Find where the given text appears and provide that cell's center as (x, y) coordinate. 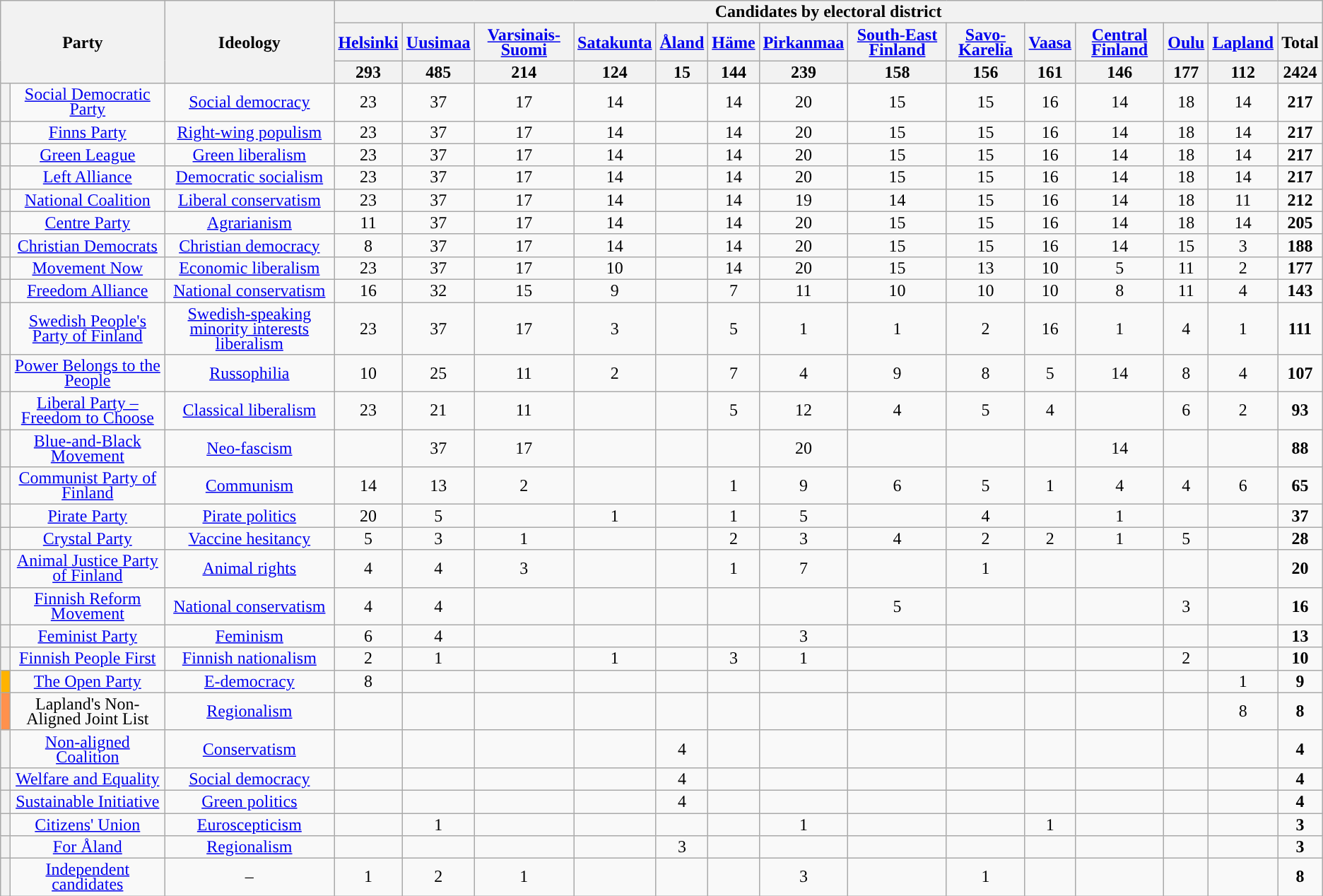
Green politics (249, 801)
Liberal Party – Freedom to Choose (88, 411)
Democratic socialism (249, 177)
Finnish Reform Movement (88, 606)
143 (1300, 290)
Häme (734, 42)
– (249, 878)
Independent candidates (88, 878)
Christian Democrats (88, 245)
Blue-and-Black Movement (88, 448)
2424 (1300, 72)
158 (898, 72)
Citizens' Union (88, 824)
Sustainable Initiative (88, 801)
144 (734, 72)
Feminism (249, 636)
Finnish nationalism (249, 659)
Green liberalism (249, 155)
239 (804, 72)
Oulu (1186, 42)
Euroscepticism (249, 824)
Vaccine hesitancy (249, 538)
Communist Party of Finland (88, 486)
Movement Now (88, 268)
Animal Justice Party of Finland (88, 568)
Classical liberalism (249, 411)
Social Democratic Party (88, 102)
146 (1119, 72)
Åland (682, 42)
32 (438, 290)
Pirkanmaa (804, 42)
Neo-fascism (249, 448)
Communism (249, 486)
214 (524, 72)
Russophilia (249, 373)
Animal rights (249, 568)
E-democracy (249, 681)
Savo-Karelia (985, 42)
Christian democracy (249, 245)
Finnish People First (88, 659)
Helsinki (368, 42)
Candidates by electoral district (828, 12)
485 (438, 72)
Central Finland (1119, 42)
National Coalition (88, 200)
21 (438, 411)
Crystal Party (88, 538)
Freedom Alliance (88, 290)
Finns Party (88, 132)
Economic liberalism (249, 268)
The Open Party (88, 681)
Pirate politics (249, 516)
25 (438, 373)
188 (1300, 245)
65 (1300, 486)
Varsinais-Suomi (524, 42)
112 (1243, 72)
Total (1300, 42)
93 (1300, 411)
Conservatism (249, 749)
Pirate Party (88, 516)
293 (368, 72)
Lapland's Non-Aligned Joint List (88, 711)
Right-wing populism (249, 132)
For Åland (88, 847)
Swedish-speaking minority interestsliberalism (249, 329)
Satakunta (615, 42)
Swedish People's Party of Finland (88, 329)
107 (1300, 373)
111 (1300, 329)
Feminist Party (88, 636)
Vaasa (1050, 42)
Power Belongs to the People (88, 373)
88 (1300, 448)
12 (804, 411)
Centre Party (88, 223)
124 (615, 72)
Welfare and Equality (88, 779)
Left Alliance (88, 177)
205 (1300, 223)
212 (1300, 200)
Uusimaa (438, 42)
28 (1300, 538)
156 (985, 72)
19 (804, 200)
Liberal conservatism (249, 200)
161 (1050, 72)
Ideology (249, 42)
South-East Finland (898, 42)
Green League (88, 155)
Party (83, 42)
Lapland (1243, 42)
Non-aligned Coalition (88, 749)
Agrarianism (249, 223)
